Capture the cell that displays the provided text and extract its [x, y] central coordinate. 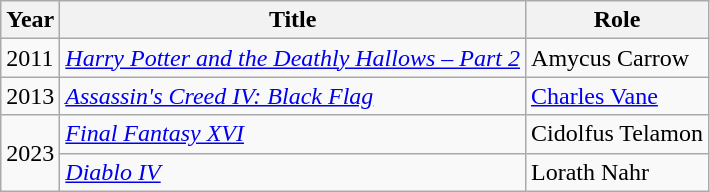
Amycus Carrow [618, 58]
Lorath Nahr [618, 172]
2013 [30, 96]
2023 [30, 153]
Role [618, 20]
Assassin's Creed IV: Black Flag [293, 96]
2011 [30, 58]
Charles Vane [618, 96]
Cidolfus Telamon [618, 134]
Title [293, 20]
Diablo IV [293, 172]
Year [30, 20]
Final Fantasy XVI [293, 134]
Harry Potter and the Deathly Hallows – Part 2 [293, 58]
